From the cell containing the given text, extract its center point as [x, y] coordinate. 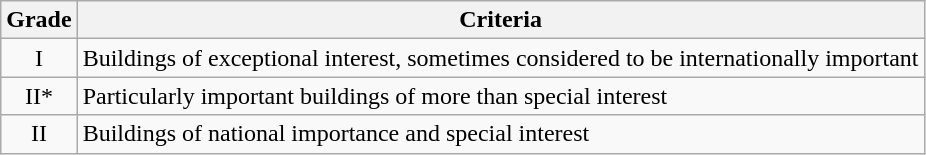
Grade [39, 20]
II* [39, 96]
II [39, 134]
Buildings of national importance and special interest [500, 134]
Particularly important buildings of more than special interest [500, 96]
I [39, 58]
Criteria [500, 20]
Buildings of exceptional interest, sometimes considered to be internationally important [500, 58]
